Pinpoint the cell where the given text exists, returning its [x, y] midpoint coordinate. 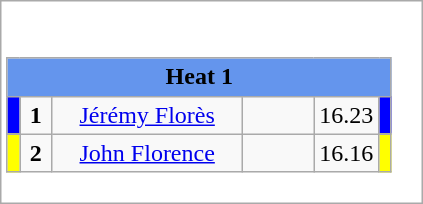
16.16 [346, 153]
16.23 [346, 115]
Heat 1 [199, 77]
John Florence [148, 153]
2 [36, 153]
1 [36, 115]
Jérémy Florès [148, 115]
Heat 1 1 Jérémy Florès 16.23 2 John Florence 16.16 [212, 102]
